Pinpoint the cell where the given text exists, returning its [X, Y] midpoint coordinate. 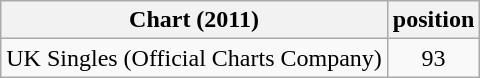
93 [433, 58]
UK Singles (Official Charts Company) [194, 58]
Chart (2011) [194, 20]
position [433, 20]
